Scan for the cell matching the given text and deliver its [X, Y] coordinate at center. 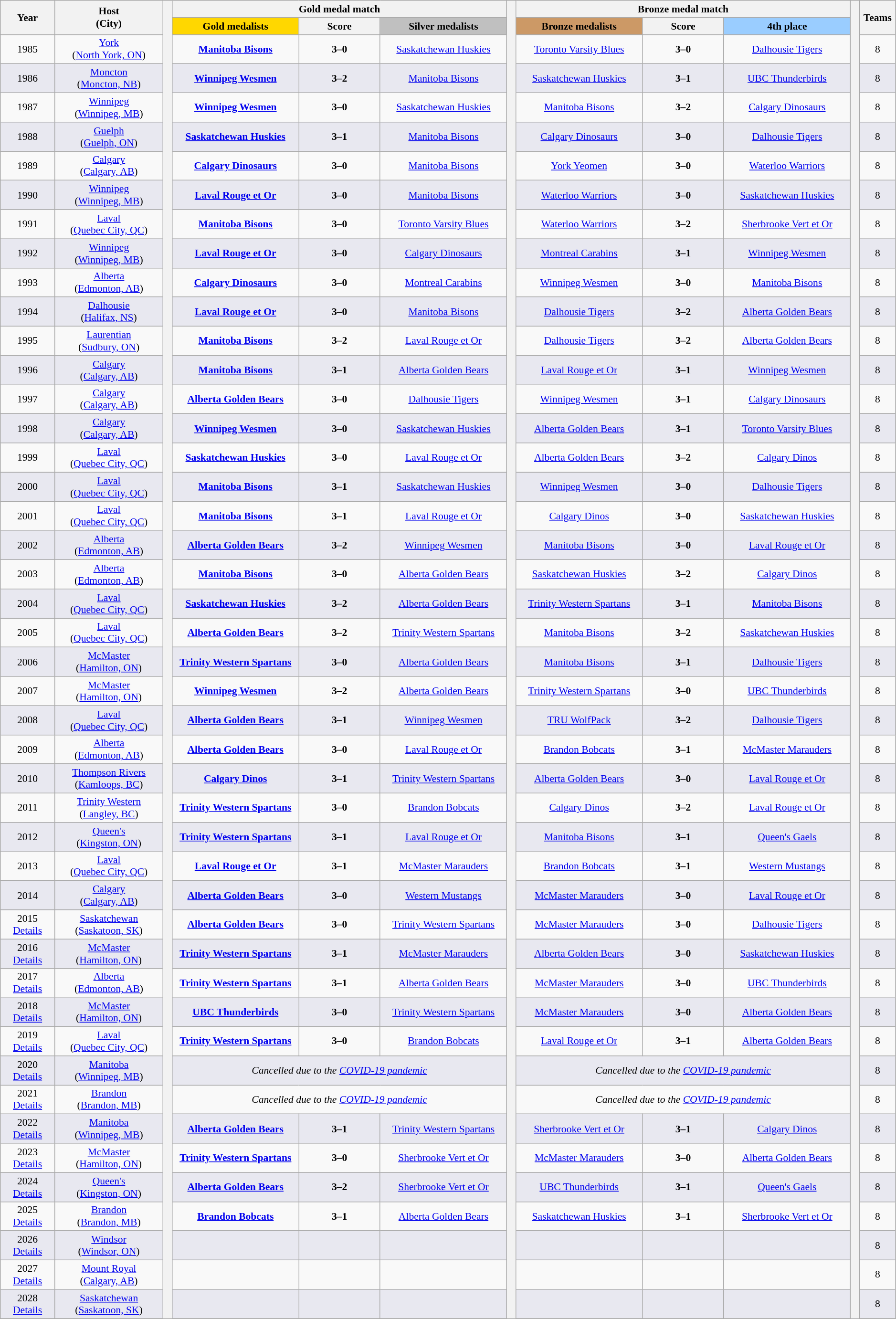
2019Details [28, 1042]
2027Details [28, 1275]
2009 [28, 749]
1992 [28, 253]
Laurentian(Sudbury, ON) [109, 341]
2028Details [28, 1304]
Moncton(Moncton, NB) [109, 78]
2013 [28, 866]
2011 [28, 808]
2014 [28, 896]
2022Details [28, 1129]
2024Details [28, 1187]
Windsor(Windsor, ON) [109, 1246]
2021Details [28, 1100]
2003 [28, 575]
1994 [28, 312]
1993 [28, 283]
1998 [28, 429]
Year [28, 17]
1995 [28, 341]
Trinity Western(Langley, BC) [109, 808]
2008 [28, 720]
2023Details [28, 1158]
Mount Royal(Calgary, AB) [109, 1275]
2020Details [28, 1070]
Thompson Rivers(Kamloops, BC) [109, 779]
2016Details [28, 954]
Guelph(Guelph, ON) [109, 137]
2002 [28, 545]
1988 [28, 137]
2010 [28, 779]
2006 [28, 662]
York(North York, ON) [109, 49]
1996 [28, 370]
Silver medalists [443, 26]
2017Details [28, 982]
1987 [28, 108]
2004 [28, 603]
1989 [28, 166]
2025Details [28, 1216]
Bronze medalists [580, 26]
Gold medal match [340, 9]
2026Details [28, 1246]
Bronze medal match [684, 9]
2018Details [28, 1012]
Teams [877, 17]
Dalhousie(Halifax, NS) [109, 312]
Gold medalists [236, 26]
1986 [28, 78]
1997 [28, 399]
2015Details [28, 924]
4th place [787, 26]
2005 [28, 633]
1999 [28, 457]
1985 [28, 49]
Host(City) [109, 17]
York Yeomen [580, 166]
2001 [28, 516]
2012 [28, 837]
1990 [28, 195]
2007 [28, 691]
TRU WolfPack [580, 720]
2000 [28, 487]
1991 [28, 224]
